Provide the (x, y) coordinate of the cell's center where the given text is located.  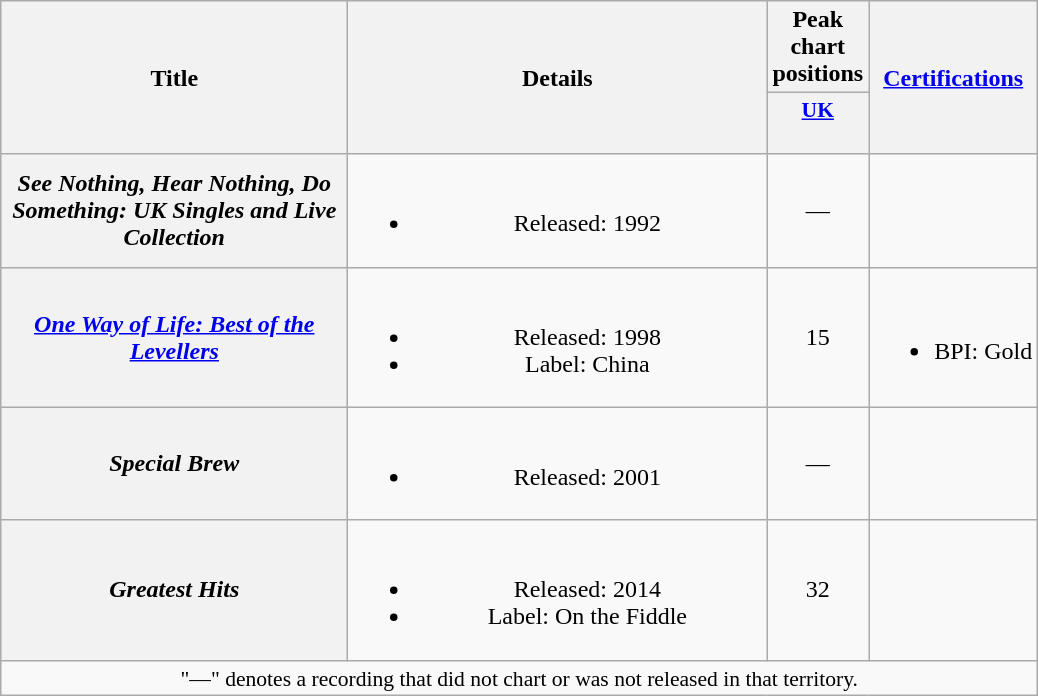
Details (558, 78)
UK (818, 124)
Released: 2014Label: On the Fiddle (558, 590)
Released: 1998Label: China (558, 337)
Certifications (954, 78)
See Nothing, Hear Nothing, Do Something: UK Singles and Live Collection (174, 210)
BPI: Gold (954, 337)
One Way of Life: Best of the Levellers (174, 337)
Greatest Hits (174, 590)
Released: 2001 (558, 464)
Peak chart positions (818, 47)
15 (818, 337)
Title (174, 78)
"—" denotes a recording that did not chart or was not released in that territory. (520, 678)
32 (818, 590)
Special Brew (174, 464)
Released: 1992 (558, 210)
